Provide the (X, Y) coordinate of the cell's center where the given text is located.  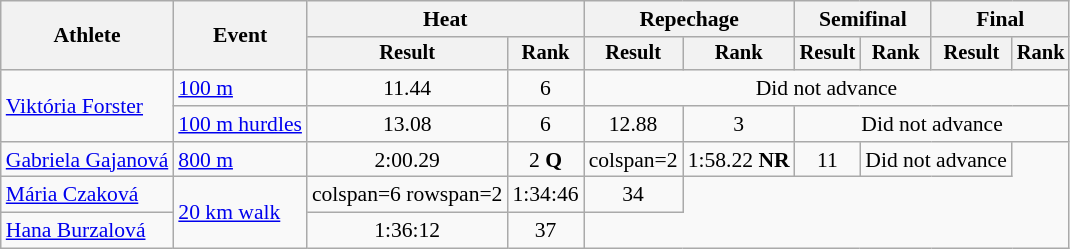
1:34:46 (545, 195)
2 Q (545, 160)
11.44 (408, 88)
1:36:12 (408, 231)
Final (1000, 19)
Viktória Forster (88, 106)
100 m hurdles (240, 124)
12.88 (634, 124)
100 m (240, 88)
37 (545, 231)
colspan=2 (634, 160)
Mária Czaková (88, 195)
3 (739, 124)
Repechage (690, 19)
34 (634, 195)
1:58.22 NR (739, 160)
13.08 (408, 124)
Event (240, 36)
colspan=6 rowspan=2 (408, 195)
Athlete (88, 36)
Heat (446, 19)
Hana Burzalová (88, 231)
11 (828, 160)
Gabriela Gajanová (88, 160)
Semifinal (863, 19)
20 km walk (240, 212)
2:00.29 (408, 160)
800 m (240, 160)
